Output the [X, Y] coordinate of the center of the cell containing the given text.  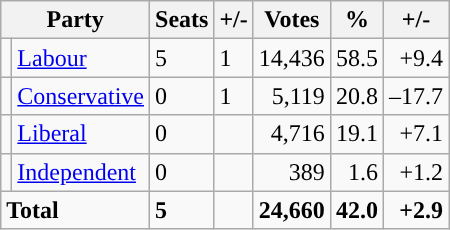
Liberal [81, 134]
+1.2 [416, 172]
Total [76, 210]
4,716 [292, 134]
42.0 [356, 210]
–17.7 [416, 96]
389 [292, 172]
Party [76, 20]
Votes [292, 20]
14,436 [292, 58]
+9.4 [416, 58]
+2.9 [416, 210]
% [356, 20]
+7.1 [416, 134]
1.6 [356, 172]
20.8 [356, 96]
Labour [81, 58]
Seats [182, 20]
19.1 [356, 134]
Conservative [81, 96]
58.5 [356, 58]
Independent [81, 172]
5,119 [292, 96]
24,660 [292, 210]
